Find where the given text appears and provide that cell's center as [X, Y] coordinate. 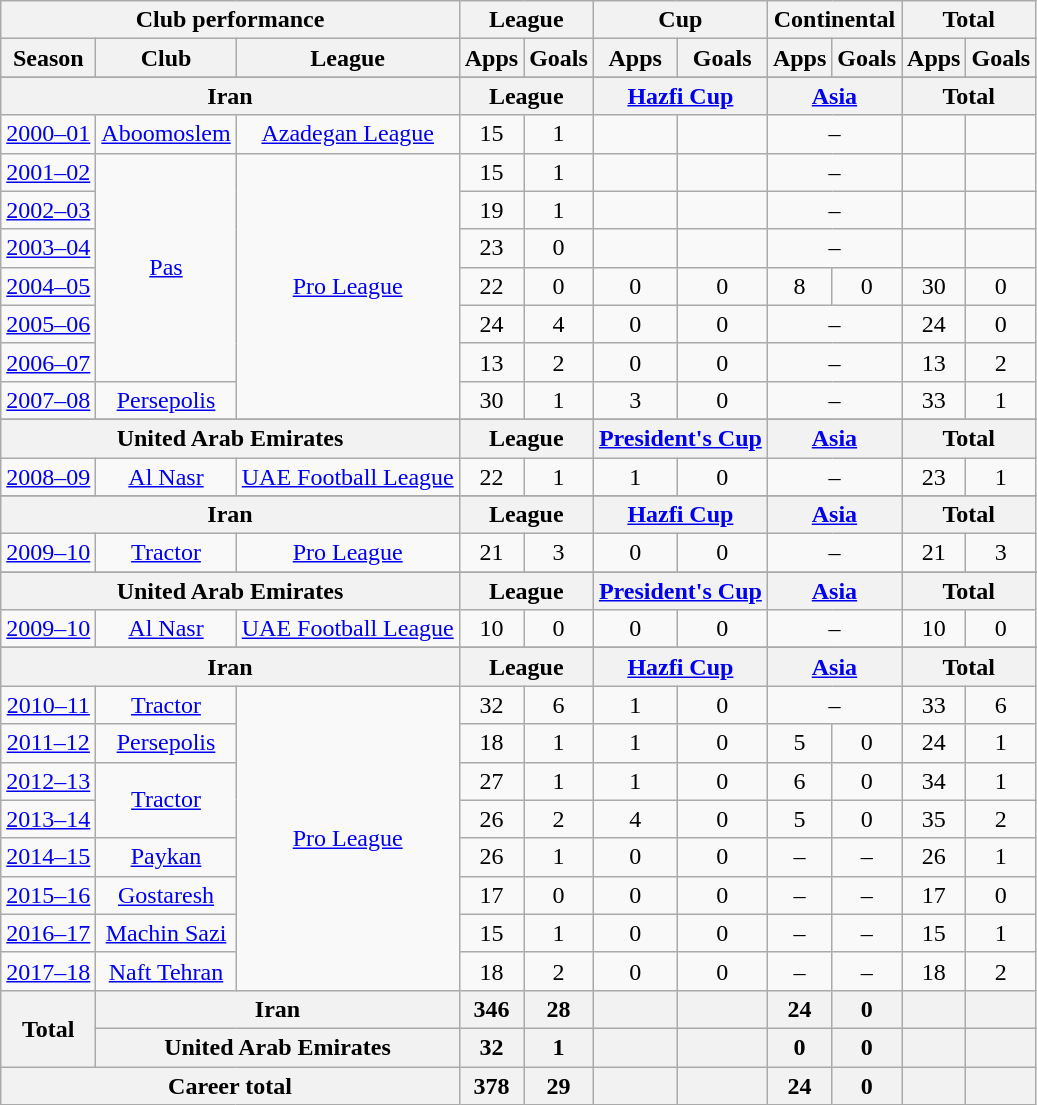
2016–17 [48, 933]
Gostaresh [166, 895]
Aboomoslem [166, 134]
378 [491, 1085]
Azadegan League [348, 134]
8 [799, 286]
2014–15 [48, 857]
Naft Tehran [166, 971]
27 [491, 781]
2006–07 [48, 362]
2002–03 [48, 210]
2004–05 [48, 286]
Club performance [230, 20]
Machin Sazi [166, 933]
2007–08 [48, 400]
2013–14 [48, 819]
2003–04 [48, 248]
Cup [680, 20]
Pas [166, 267]
2010–11 [48, 705]
346 [491, 1009]
2015–16 [48, 895]
Paykan [166, 857]
2017–18 [48, 971]
2012–13 [48, 781]
2008–09 [48, 477]
2005–06 [48, 324]
34 [934, 781]
2001–02 [48, 172]
Club [166, 58]
Career total [230, 1085]
35 [934, 819]
2011–12 [48, 743]
2000–01 [48, 134]
29 [559, 1085]
19 [491, 210]
Continental [834, 20]
Season [48, 58]
28 [559, 1009]
